Pinpoint the cell where the given text exists, returning its (x, y) midpoint coordinate. 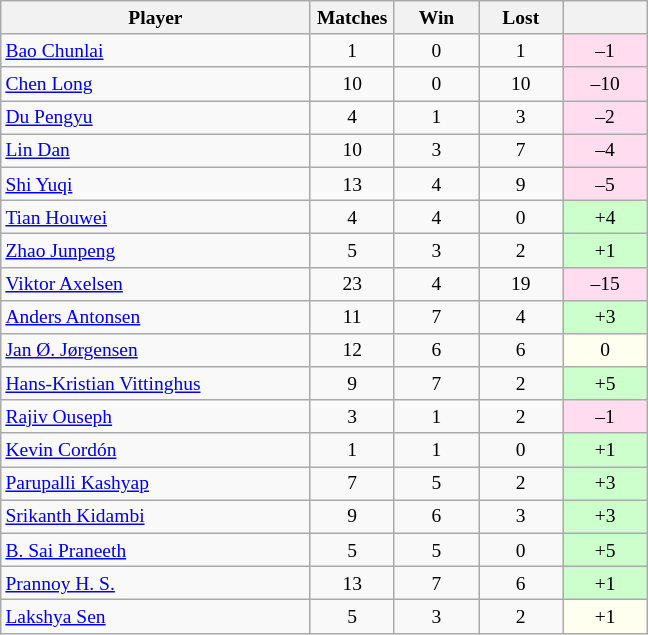
Shi Yuqi (156, 184)
Lin Dan (156, 150)
Jan Ø. Jørgensen (156, 350)
Lakshya Sen (156, 616)
Tian Houwei (156, 216)
–15 (605, 284)
–2 (605, 118)
Bao Chunlai (156, 50)
Kevin Cordón (156, 450)
Du Pengyu (156, 118)
11 (352, 316)
–4 (605, 150)
23 (352, 284)
12 (352, 350)
B. Sai Praneeth (156, 550)
Matches (352, 18)
–10 (605, 84)
Srikanth Kidambi (156, 516)
Lost (521, 18)
Anders Antonsen (156, 316)
Chen Long (156, 84)
Win (436, 18)
Zhao Junpeng (156, 250)
Viktor Axelsen (156, 284)
19 (521, 284)
Hans-Kristian Vittinghus (156, 384)
Rajiv Ouseph (156, 416)
Parupalli Kashyap (156, 484)
+4 (605, 216)
Player (156, 18)
Prannoy H. S. (156, 584)
–5 (605, 184)
